Return the [x, y] coordinate for the center point of the cell that contains the specified text.  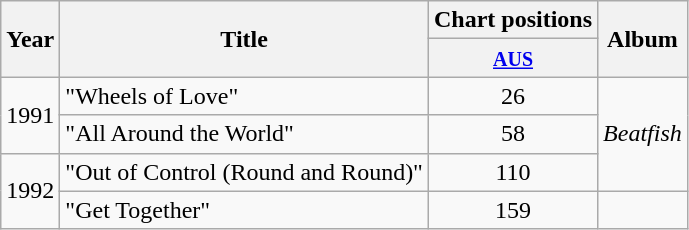
Beatfish [643, 134]
1991 [30, 115]
110 [512, 172]
26 [512, 96]
159 [512, 210]
Chart positions [512, 20]
"Wheels of Love" [244, 96]
AUS [512, 58]
"Get Together" [244, 210]
Year [30, 39]
Album [643, 39]
"Out of Control (Round and Round)" [244, 172]
"All Around the World" [244, 134]
Title [244, 39]
58 [512, 134]
1992 [30, 191]
